Pinpoint the cell where the given text exists, returning its (X, Y) midpoint coordinate. 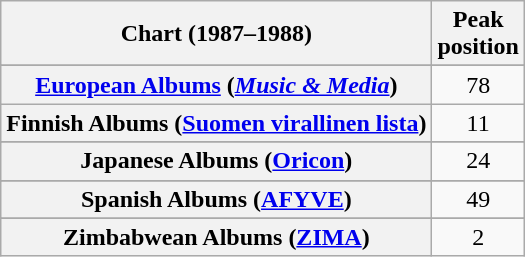
24 (478, 161)
Chart (1987–1988) (216, 34)
2 (478, 237)
Peakposition (478, 34)
11 (478, 123)
Zimbabwean Albums (ZIMA) (216, 237)
49 (478, 199)
European Albums (Music & Media) (216, 85)
Spanish Albums (AFYVE) (216, 199)
78 (478, 85)
Japanese Albums (Oricon) (216, 161)
Finnish Albums (Suomen virallinen lista) (216, 123)
